Find where the given text appears and provide that cell's center as [x, y] coordinate. 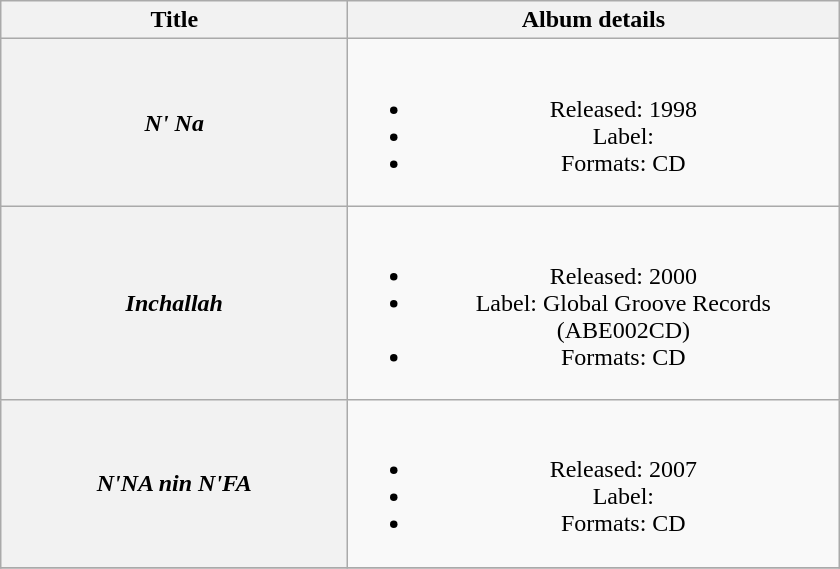
Released: 1998Label:Formats: CD [594, 122]
Released: 2007Label:Formats: CD [594, 484]
Album details [594, 20]
Released: 2000Label: Global Groove Records (ABE002CD)Formats: CD [594, 303]
Inchallah [174, 303]
N' Na [174, 122]
N'NA nin N'FA [174, 484]
Title [174, 20]
